Pinpoint the cell where the given text exists, returning its [x, y] midpoint coordinate. 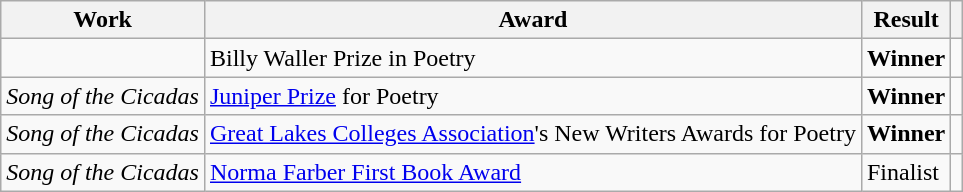
Work [103, 20]
Norma Farber First Book Award [532, 172]
Great Lakes Colleges Association's New Writers Awards for Poetry [532, 134]
Award [532, 20]
Finalist [906, 172]
Juniper Prize for Poetry [532, 96]
Billy Waller Prize in Poetry [532, 58]
Result [906, 20]
